Locate the cell with the specified text and output its (x, y) center coordinate. 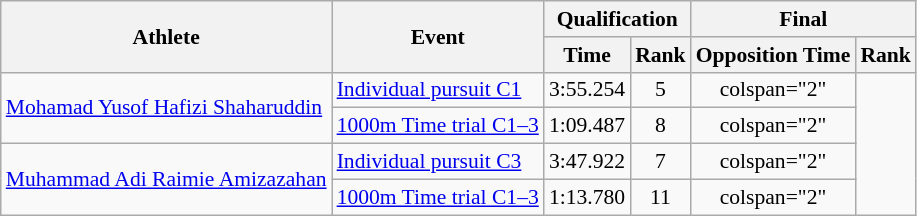
11 (660, 197)
Time (587, 55)
5 (660, 90)
Event (438, 36)
Final (804, 19)
Athlete (166, 36)
1:09.487 (587, 126)
Muhammad Adi Raimie Amizazahan (166, 180)
3:47.922 (587, 162)
Opposition Time (774, 55)
8 (660, 126)
Mohamad Yusof Hafizi Shaharuddin (166, 108)
1:13.780 (587, 197)
Individual pursuit C3 (438, 162)
Qualification (618, 19)
7 (660, 162)
Individual pursuit C1 (438, 90)
3:55.254 (587, 90)
